From the cell containing the given text, extract its center point as [x, y] coordinate. 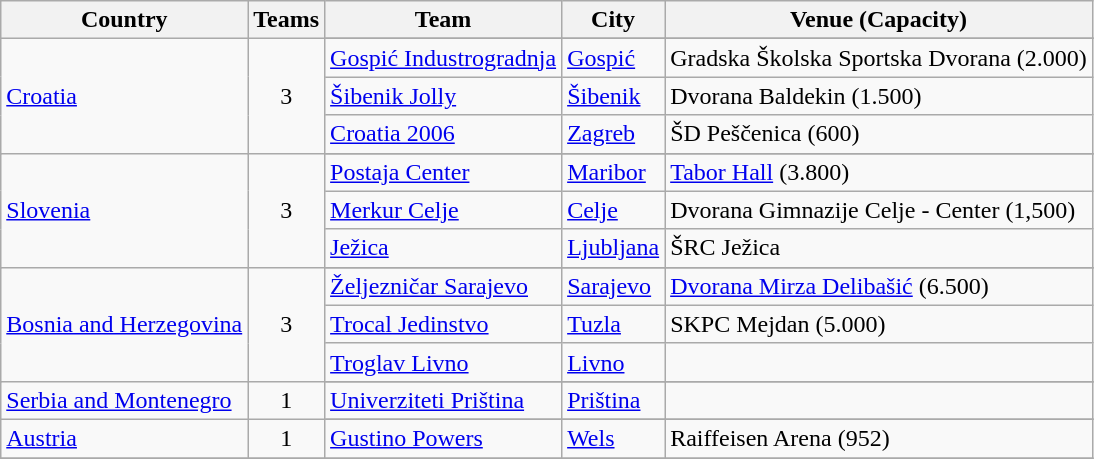
Gospić Industrogradnja [444, 58]
Postaja Center [444, 172]
Celje [614, 210]
Venue (Capacity) [879, 20]
Merkur Celje [444, 210]
Gustino Powers [444, 438]
Serbia and Montenegro [124, 400]
Troglav Livno [444, 362]
Gospić [614, 58]
Wels [614, 438]
Tuzla [614, 324]
Gradska Školska Sportska Dvorana (2.000) [879, 58]
Šibenik Jolly [444, 96]
Austria [124, 438]
Ježica [444, 248]
Priština [614, 400]
Tabor Hall (3.800) [879, 172]
Dvorana Gimnazije Celje - Center (1,500) [879, 210]
Teams [286, 20]
ŠD Peščenica (600) [879, 134]
Raiffeisen Arena (952) [879, 438]
Trocal Jedinstvo [444, 324]
Zagreb [614, 134]
Dvorana Baldekin (1.500) [879, 96]
Croatia 2006 [444, 134]
Livno [614, 362]
Bosnia and Herzegovina [124, 324]
Šibenik [614, 96]
SKPC Mejdan (5.000) [879, 324]
Dvorana Mirza Delibašić (6.500) [879, 286]
Slovenia [124, 210]
Team [444, 20]
Željezničar Sarajevo [444, 286]
City [614, 20]
Croatia [124, 96]
Univerziteti Priština [444, 400]
ŠRC Ježica [879, 248]
Ljubljana [614, 248]
Country [124, 20]
Maribor [614, 172]
Sarajevo [614, 286]
